Return (X, Y) of the center of cell containing provided text 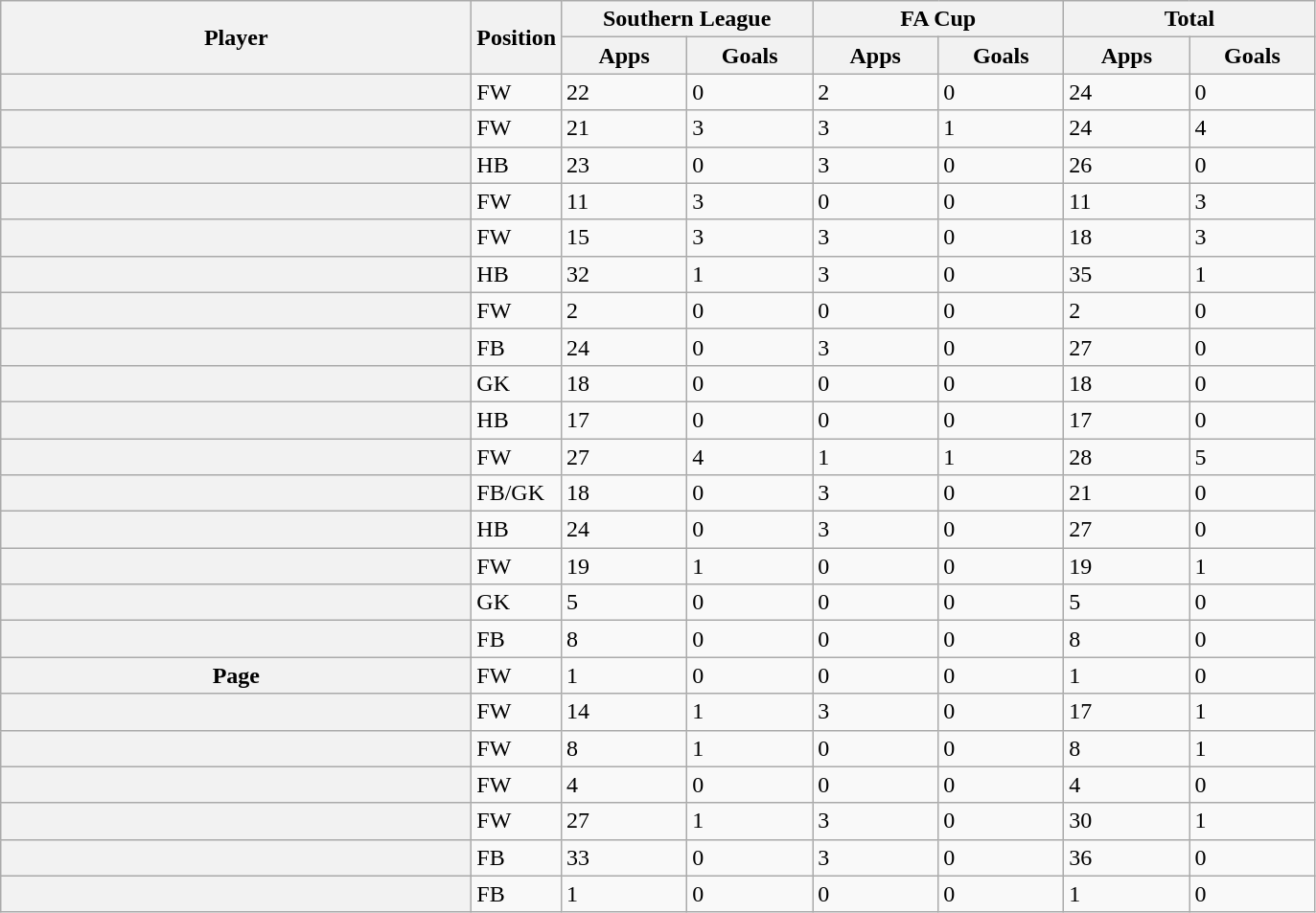
FA Cup (938, 19)
22 (625, 92)
Page (236, 675)
15 (625, 238)
28 (1127, 457)
33 (625, 857)
Player (236, 37)
36 (1127, 857)
26 (1127, 165)
30 (1127, 821)
14 (625, 712)
Position (517, 37)
23 (625, 165)
FB/GK (517, 493)
Southern League (687, 19)
Total (1189, 19)
35 (1127, 274)
32 (625, 274)
